Provide the [x, y] coordinate of the cell's center where the given text is located.  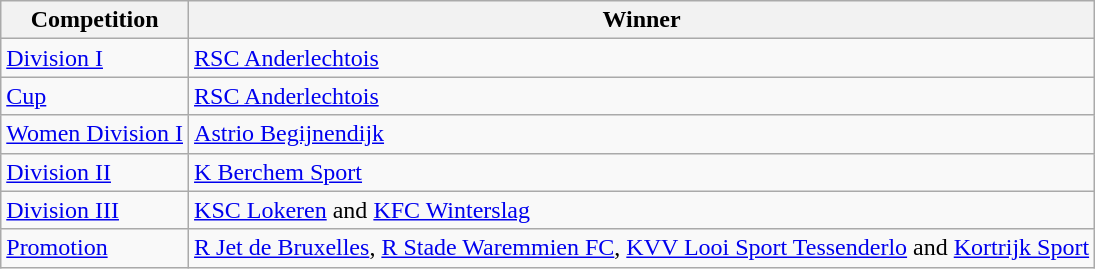
Astrio Begijnendijk [642, 134]
K Berchem Sport [642, 172]
Division II [95, 172]
Promotion [95, 248]
Cup [95, 96]
Women Division I [95, 134]
Winner [642, 20]
Competition [95, 20]
KSC Lokeren and KFC Winterslag [642, 210]
Division III [95, 210]
Division I [95, 58]
R Jet de Bruxelles, R Stade Waremmien FC, KVV Looi Sport Tessenderlo and Kortrijk Sport [642, 248]
